Return the (X, Y) coordinate for the center point of the cell that contains the specified text.  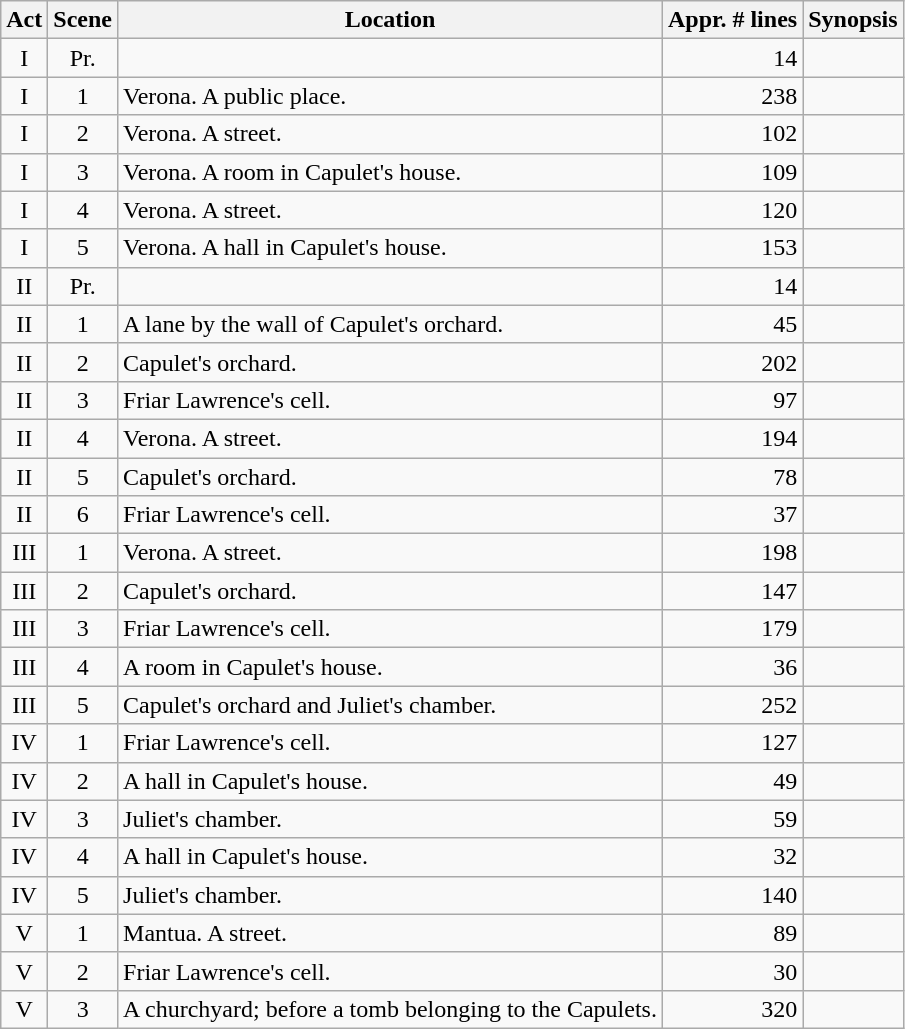
30 (732, 971)
49 (732, 781)
238 (732, 96)
127 (732, 743)
Verona. A public place. (390, 96)
Verona. A hall in Capulet's house. (390, 248)
102 (732, 134)
153 (732, 248)
140 (732, 895)
179 (732, 629)
Scene (83, 20)
147 (732, 591)
Verona. A room in Capulet's house. (390, 172)
Appr. # lines (732, 20)
194 (732, 438)
A lane by the wall of Capulet's orchard. (390, 324)
78 (732, 477)
120 (732, 210)
37 (732, 515)
32 (732, 857)
252 (732, 705)
Location (390, 20)
Mantua. A street. (390, 933)
320 (732, 1009)
Synopsis (853, 20)
36 (732, 667)
Act (24, 20)
A churchyard; before a tomb belonging to the Capulets. (390, 1009)
198 (732, 553)
202 (732, 362)
109 (732, 172)
A room in Capulet's house. (390, 667)
45 (732, 324)
59 (732, 819)
Capulet's orchard and Juliet's chamber. (390, 705)
89 (732, 933)
6 (83, 515)
97 (732, 400)
